Detect which cell encompasses the target text, then output its (x, y) center coordinate. 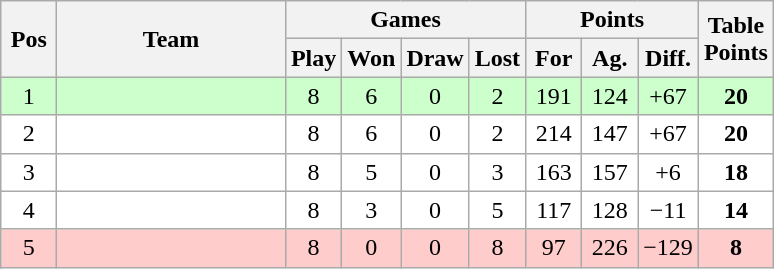
−11 (668, 210)
Draw (435, 58)
−129 (668, 248)
147 (610, 134)
163 (554, 172)
4 (29, 210)
Table Points (736, 39)
Play (313, 58)
18 (736, 172)
Diff. (668, 58)
Games (405, 20)
97 (554, 248)
Won (372, 58)
226 (610, 248)
14 (736, 210)
117 (554, 210)
Lost (497, 58)
Points (612, 20)
157 (610, 172)
For (554, 58)
+6 (668, 172)
Pos (29, 39)
Ag. (610, 58)
128 (610, 210)
1 (29, 96)
214 (554, 134)
Team (172, 39)
124 (610, 96)
191 (554, 96)
